Search for the cell housing the specified text and yield its [x, y] center coordinate. 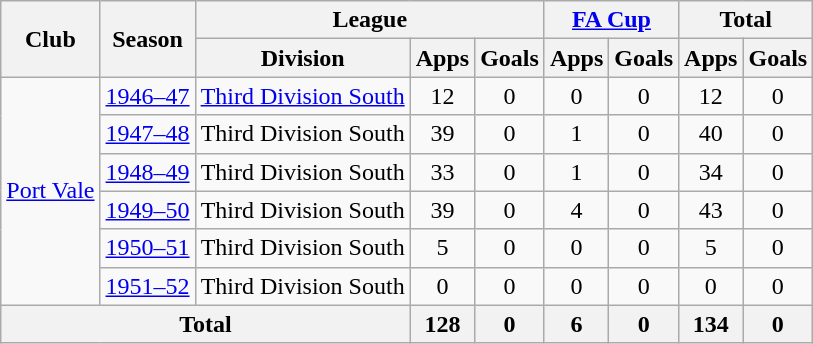
1947–48 [148, 134]
134 [711, 324]
1950–51 [148, 248]
Division [302, 58]
40 [711, 134]
33 [442, 172]
1949–50 [148, 210]
4 [576, 210]
43 [711, 210]
1946–47 [148, 96]
Port Vale [50, 191]
Club [50, 39]
34 [711, 172]
League [370, 20]
128 [442, 324]
Season [148, 39]
1948–49 [148, 172]
6 [576, 324]
FA Cup [611, 20]
1951–52 [148, 286]
